Provide the (X, Y) coordinate of the cell's center where the given text is located.  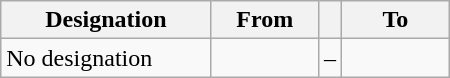
Designation (106, 20)
To (396, 20)
– (330, 58)
From (265, 20)
No designation (106, 58)
